Find where the given text appears and provide that cell's center as (x, y) coordinate. 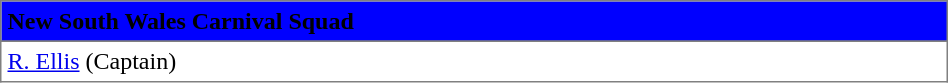
R. Ellis (Captain) (474, 61)
New South Wales Carnival Squad (474, 21)
